Locate the cell with the specified text and output its (X, Y) center coordinate. 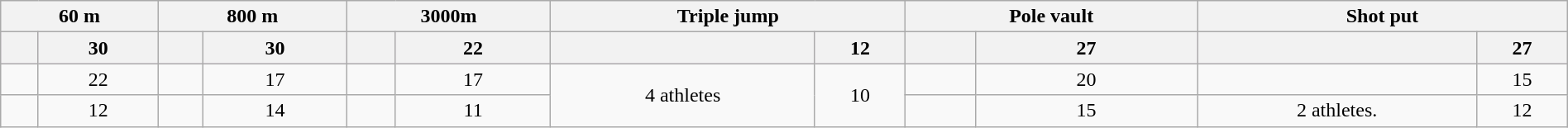
Triple jump (728, 17)
20 (1086, 79)
4 athletes (683, 95)
Pole vault (1052, 17)
2 athletes. (1337, 111)
60 m (79, 17)
Shot put (1383, 17)
3000m (448, 17)
11 (473, 111)
10 (860, 95)
14 (275, 111)
800 m (252, 17)
